Find where the given text appears and provide that cell's center as [X, Y] coordinate. 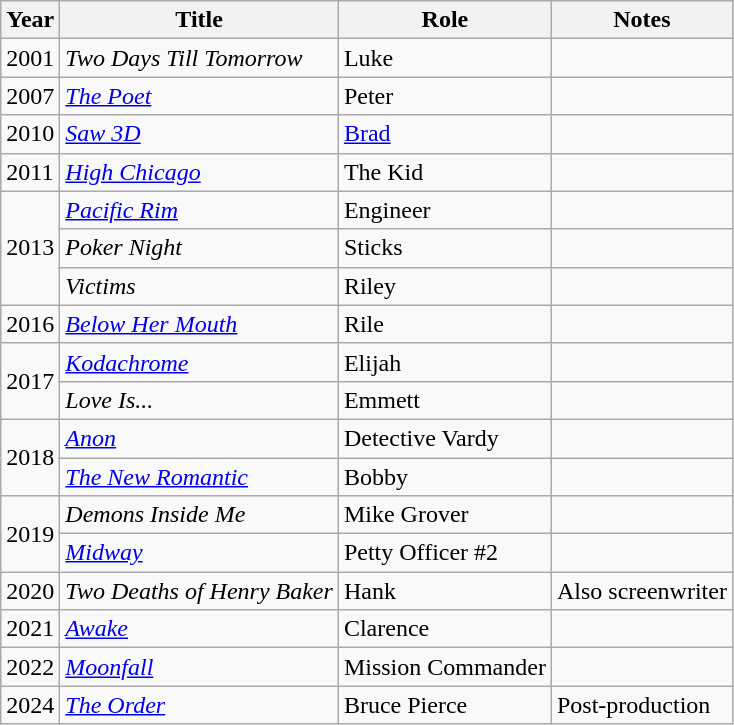
Poker Night [200, 248]
Victims [200, 286]
Notes [642, 20]
Petty Officer #2 [444, 553]
Kodachrome [200, 362]
The Poet [200, 96]
Sticks [444, 248]
Emmett [444, 400]
2022 [30, 667]
Riley [444, 286]
Moonfall [200, 667]
Midway [200, 553]
2001 [30, 58]
2007 [30, 96]
Engineer [444, 210]
High Chicago [200, 172]
The Order [200, 705]
Mike Grover [444, 515]
Below Her Mouth [200, 324]
Saw 3D [200, 134]
Title [200, 20]
2017 [30, 381]
Two Deaths of Henry Baker [200, 591]
Bobby [444, 477]
2016 [30, 324]
Mission Commander [444, 667]
The New Romantic [200, 477]
Awake [200, 629]
Clarence [444, 629]
Love Is... [200, 400]
Role [444, 20]
Anon [200, 438]
2024 [30, 705]
Bruce Pierce [444, 705]
Pacific Rim [200, 210]
2010 [30, 134]
2011 [30, 172]
2018 [30, 457]
Post-production [642, 705]
Year [30, 20]
2020 [30, 591]
Luke [444, 58]
Detective Vardy [444, 438]
2019 [30, 534]
Elijah [444, 362]
Brad [444, 134]
Hank [444, 591]
Rile [444, 324]
2021 [30, 629]
Demons Inside Me [200, 515]
Peter [444, 96]
The Kid [444, 172]
Two Days Till Tomorrow [200, 58]
2013 [30, 248]
Also screenwriter [642, 591]
